Scan for the cell matching the given text and deliver its [X, Y] coordinate at center. 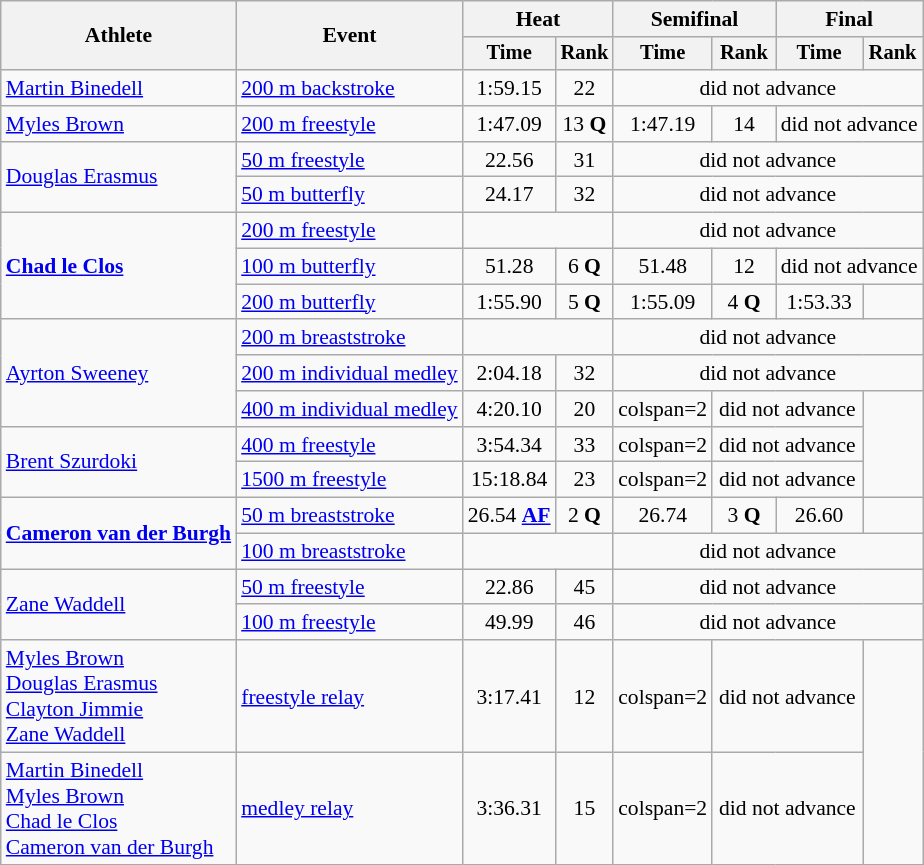
22 [585, 88]
50 m butterfly [350, 195]
Event [350, 36]
Athlete [118, 36]
1:47.09 [510, 124]
Final [850, 19]
Zane Waddell [118, 604]
1500 m freestyle [350, 480]
3 Q [744, 516]
200 m individual medley [350, 373]
1:59.15 [510, 88]
Brent Szurdoki [118, 462]
Heat [538, 19]
Martin BinedellMyles BrownChad le ClosCameron van der Burgh [118, 809]
50 m breaststroke [350, 516]
3:17.41 [510, 696]
20 [585, 409]
1:55.09 [662, 302]
22.86 [510, 587]
Semifinal [694, 19]
46 [585, 623]
200 m butterfly [350, 302]
3:54.34 [510, 445]
100 m freestyle [350, 623]
24.17 [510, 195]
15 [585, 809]
2:04.18 [510, 373]
200 m breaststroke [350, 338]
3:36.31 [510, 809]
45 [585, 587]
Chad le Clos [118, 266]
2 Q [585, 516]
26.74 [662, 516]
51.28 [510, 267]
400 m individual medley [350, 409]
5 Q [585, 302]
1:55.90 [510, 302]
14 [744, 124]
Myles BrownDouglas ErasmusClayton JimmieZane Waddell [118, 696]
Douglas Erasmus [118, 178]
4:20.10 [510, 409]
Ayrton Sweeney [118, 374]
31 [585, 160]
26.60 [820, 516]
Martin Binedell [118, 88]
400 m freestyle [350, 445]
1:47.19 [662, 124]
26.54 AF [510, 516]
1:53.33 [820, 302]
100 m butterfly [350, 267]
100 m breaststroke [350, 552]
23 [585, 480]
15:18.84 [510, 480]
33 [585, 445]
Cameron van der Burgh [118, 534]
49.99 [510, 623]
Myles Brown [118, 124]
4 Q [744, 302]
22.56 [510, 160]
medley relay [350, 809]
200 m backstroke [350, 88]
freestyle relay [350, 696]
13 Q [585, 124]
51.48 [662, 267]
6 Q [585, 267]
